Identify which cell holds the provided text, then report its [x, y] central coordinate. 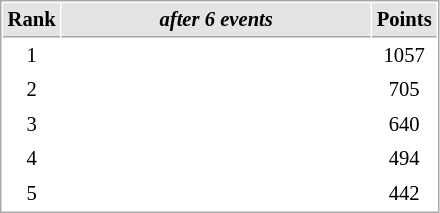
1057 [404, 56]
442 [404, 194]
3 [32, 124]
Rank [32, 20]
1 [32, 56]
2 [32, 90]
after 6 events [216, 20]
Points [404, 20]
705 [404, 90]
4 [32, 158]
5 [32, 194]
640 [404, 124]
494 [404, 158]
